Return the (X, Y) coordinate for the center point of the cell that contains the specified text.  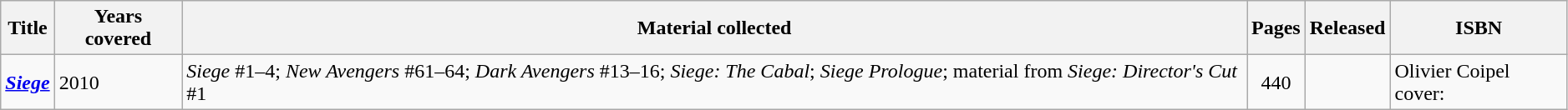
ISBN (1479, 28)
Pages (1276, 28)
Siege #1–4; New Avengers #61–64; Dark Avengers #13–16; Siege: The Cabal; Siege Prologue; material from Siege: Director's Cut #1 (715, 82)
440 (1276, 82)
Material collected (715, 28)
2010 (119, 82)
Olivier Coipel cover: (1479, 82)
Released (1347, 28)
Siege (28, 82)
Title (28, 28)
Years covered (119, 28)
